Extract the (X, Y) coordinate from the center of the cell holding the provided text.  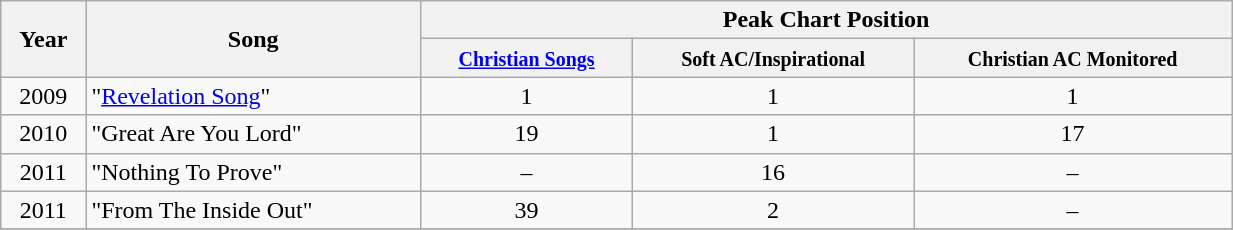
Soft AC/Inspirational (774, 58)
Song (254, 39)
19 (527, 134)
Christian Songs (527, 58)
"Great Are You Lord" (254, 134)
"Nothing To Prove" (254, 172)
"From The Inside Out" (254, 210)
2009 (44, 96)
2010 (44, 134)
Christian AC Monitored (1073, 58)
Year (44, 39)
"Revelation Song" (254, 96)
Peak Chart Position (826, 20)
2 (774, 210)
16 (774, 172)
39 (527, 210)
17 (1073, 134)
